Determine the [X, Y] coordinate at the center of the cell enclosing the given text.  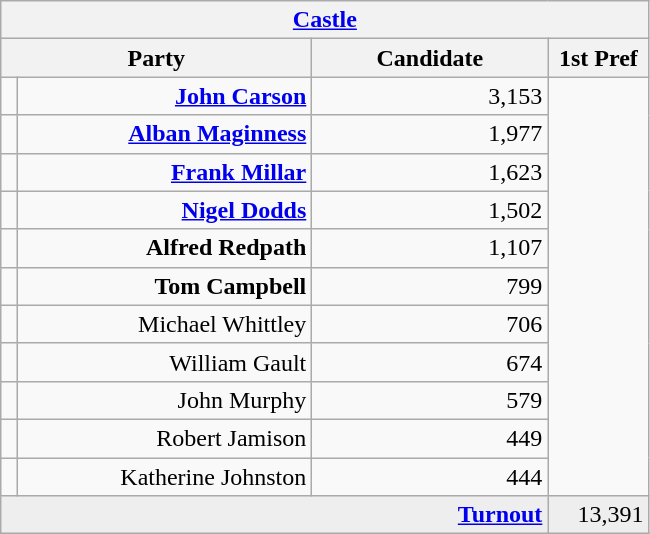
Nigel Dodds [164, 210]
Alban Maginness [164, 134]
3,153 [430, 96]
William Gault [164, 362]
1,502 [430, 210]
Alfred Redpath [164, 248]
Michael Whittley [164, 324]
John Murphy [164, 400]
Turnout [274, 515]
Castle [325, 20]
John Carson [164, 96]
Frank Millar [164, 172]
Tom Campbell [164, 286]
799 [430, 286]
13,391 [598, 515]
Candidate [430, 58]
674 [430, 362]
444 [430, 477]
579 [430, 400]
Party [156, 58]
706 [430, 324]
Robert Jamison [164, 438]
1,623 [430, 172]
449 [430, 438]
1st Pref [598, 58]
1,977 [430, 134]
Katherine Johnston [164, 477]
1,107 [430, 248]
